Output the [x, y] coordinate of the center of the cell containing the given text.  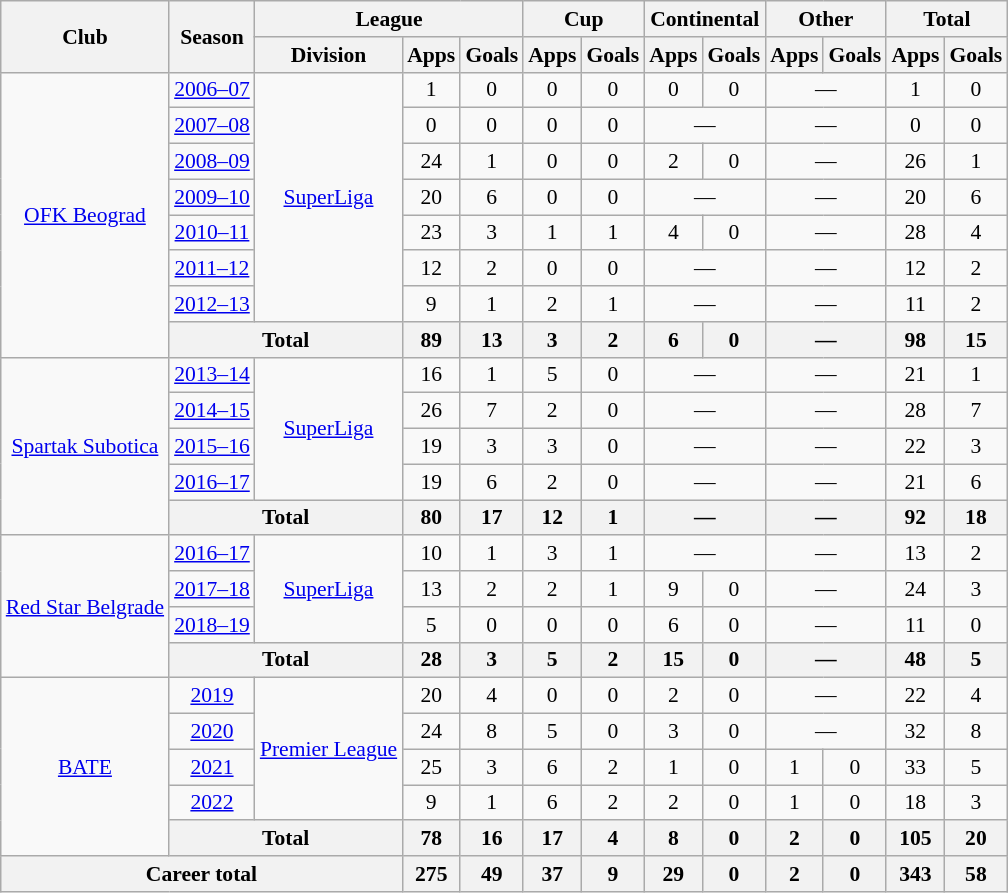
OFK Beograd [85, 214]
58 [976, 874]
Other [826, 19]
Red Star Belgrade [85, 607]
2006–07 [212, 90]
80 [431, 518]
89 [431, 340]
2013–14 [212, 375]
32 [915, 732]
343 [915, 874]
2019 [212, 696]
League [389, 19]
49 [492, 874]
2022 [212, 803]
275 [431, 874]
10 [431, 554]
2010–11 [212, 233]
Career total [202, 874]
2018–19 [212, 625]
2021 [212, 767]
98 [915, 340]
2015–16 [212, 447]
25 [431, 767]
2009–10 [212, 197]
78 [431, 839]
2020 [212, 732]
Division [328, 55]
Premier League [328, 749]
BATE [85, 767]
2007–08 [212, 126]
92 [915, 518]
105 [915, 839]
2008–09 [212, 162]
Season [212, 36]
Continental [704, 19]
37 [552, 874]
29 [673, 874]
2017–18 [212, 589]
48 [915, 660]
2012–13 [212, 304]
23 [431, 233]
Club [85, 36]
Spartak Subotica [85, 446]
2014–15 [212, 411]
Cup [584, 19]
2011–12 [212, 269]
33 [915, 767]
